Return the [x, y] coordinate for the center point of the cell that contains the specified text.  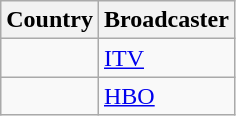
HBO [166, 96]
Broadcaster [166, 20]
ITV [166, 58]
Country [50, 20]
